For the text-containing cell, return its midpoint in [x, y] coordinate format. 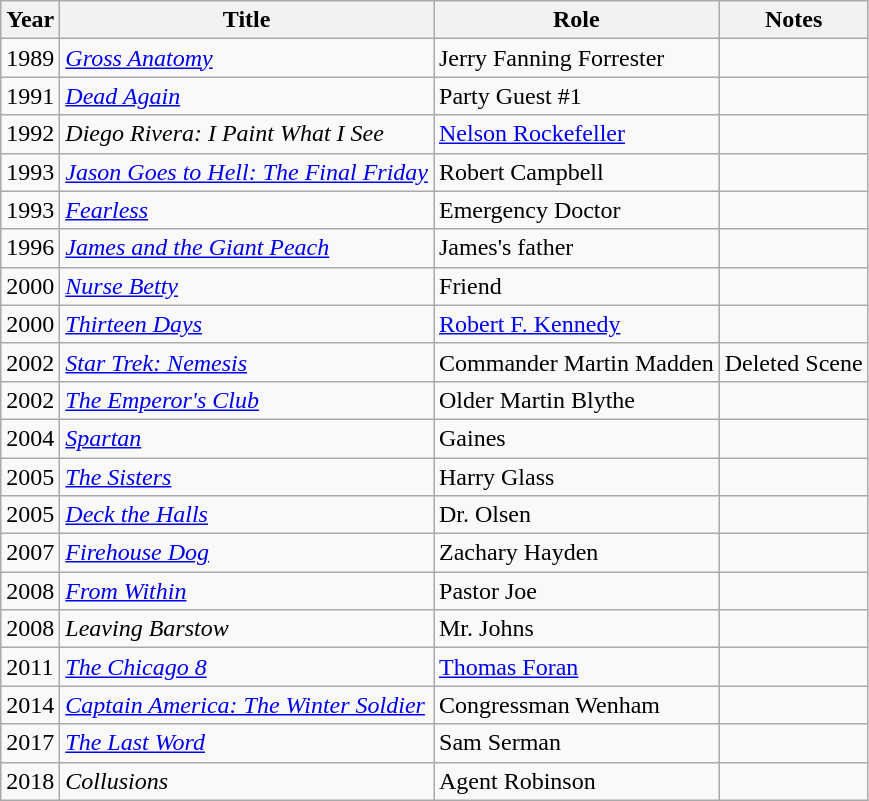
Captain America: The Winter Soldier [247, 705]
Year [30, 20]
Role [577, 20]
1989 [30, 58]
Nelson Rockefeller [577, 134]
1996 [30, 248]
2004 [30, 438]
Fearless [247, 210]
1991 [30, 96]
2014 [30, 705]
Leaving Barstow [247, 629]
The Chicago 8 [247, 667]
Friend [577, 286]
James's father [577, 248]
From Within [247, 591]
Notes [794, 20]
Gaines [577, 438]
2007 [30, 553]
The Sisters [247, 477]
James and the Giant Peach [247, 248]
Agent Robinson [577, 781]
Commander Martin Madden [577, 362]
Emergency Doctor [577, 210]
Congressman Wenham [577, 705]
Spartan [247, 438]
The Last Word [247, 743]
1992 [30, 134]
2018 [30, 781]
2017 [30, 743]
Thomas Foran [577, 667]
Collusions [247, 781]
The Emperor's Club [247, 400]
Jason Goes to Hell: The Final Friday [247, 172]
Zachary Hayden [577, 553]
Robert F. Kennedy [577, 324]
Diego Rivera: I Paint What I See [247, 134]
Nurse Betty [247, 286]
Star Trek: Nemesis [247, 362]
Thirteen Days [247, 324]
Dr. Olsen [577, 515]
Robert Campbell [577, 172]
Harry Glass [577, 477]
Mr. Johns [577, 629]
Gross Anatomy [247, 58]
Party Guest #1 [577, 96]
Sam Serman [577, 743]
2011 [30, 667]
Title [247, 20]
Jerry Fanning Forrester [577, 58]
Deleted Scene [794, 362]
Older Martin Blythe [577, 400]
Firehouse Dog [247, 553]
Pastor Joe [577, 591]
Dead Again [247, 96]
Deck the Halls [247, 515]
